Provide the (x, y) coordinate of the cell's center where the given text is located.  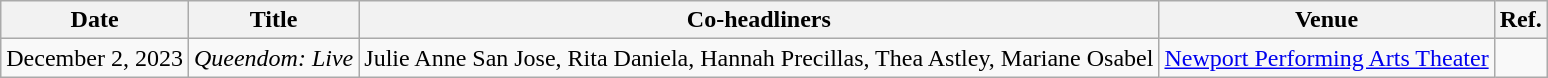
Venue (1326, 20)
Julie Anne San Jose, Rita Daniela, Hannah Precillas, Thea Astley, Mariane Osabel (759, 58)
Queendom: Live (273, 58)
Date (95, 20)
Title (273, 20)
Newport Performing Arts Theater (1326, 58)
December 2, 2023 (95, 58)
Co-headliners (759, 20)
Ref. (1520, 20)
